Identify which cell holds the provided text, then report its (x, y) central coordinate. 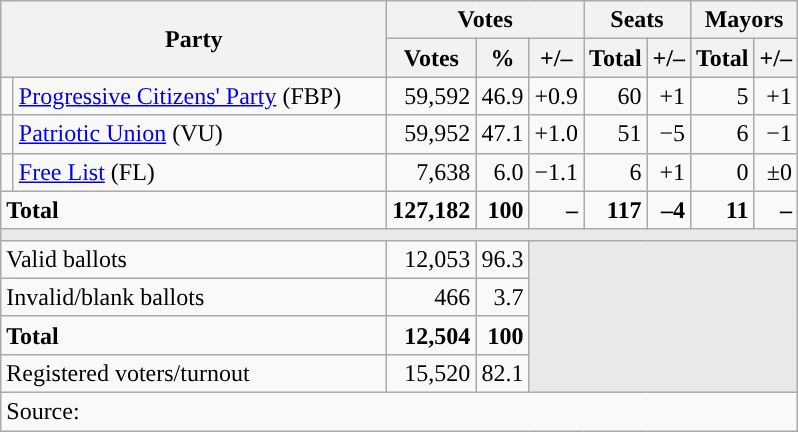
51 (616, 134)
127,182 (432, 210)
0 (722, 172)
−5 (668, 134)
7,638 (432, 172)
Mayors (744, 20)
Progressive Citizens' Party (FBP) (200, 96)
59,952 (432, 134)
12,053 (432, 259)
12,504 (432, 335)
Patriotic Union (VU) (200, 134)
Invalid/blank ballots (194, 297)
+1.0 (556, 134)
±0 (776, 172)
59,592 (432, 96)
11 (722, 210)
6.0 (502, 172)
Free List (FL) (200, 172)
96.3 (502, 259)
82.1 (502, 373)
15,520 (432, 373)
−1.1 (556, 172)
Valid ballots (194, 259)
46.9 (502, 96)
% (502, 58)
+0.9 (556, 96)
Source: (400, 411)
Seats (638, 20)
Registered voters/turnout (194, 373)
466 (432, 297)
3.7 (502, 297)
Party (194, 39)
5 (722, 96)
47.1 (502, 134)
–4 (668, 210)
117 (616, 210)
−1 (776, 134)
60 (616, 96)
